From the cell containing the given text, extract its center point as (x, y) coordinate. 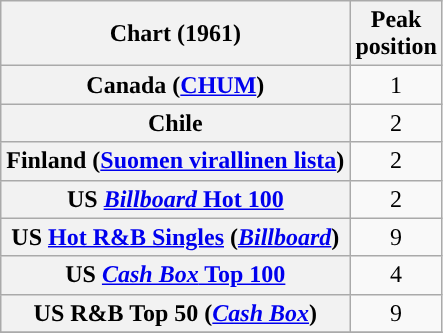
US Billboard Hot 100 (176, 199)
Chart (1961) (176, 34)
US Hot R&B Singles (Billboard) (176, 237)
Canada (CHUM) (176, 85)
US Cash Box Top 100 (176, 275)
Finland (Suomen virallinen lista) (176, 161)
Chile (176, 123)
Peakposition (396, 34)
4 (396, 275)
US R&B Top 50 (Cash Box) (176, 313)
1 (396, 85)
